Pinpoint the cell where the given text exists, returning its (x, y) midpoint coordinate. 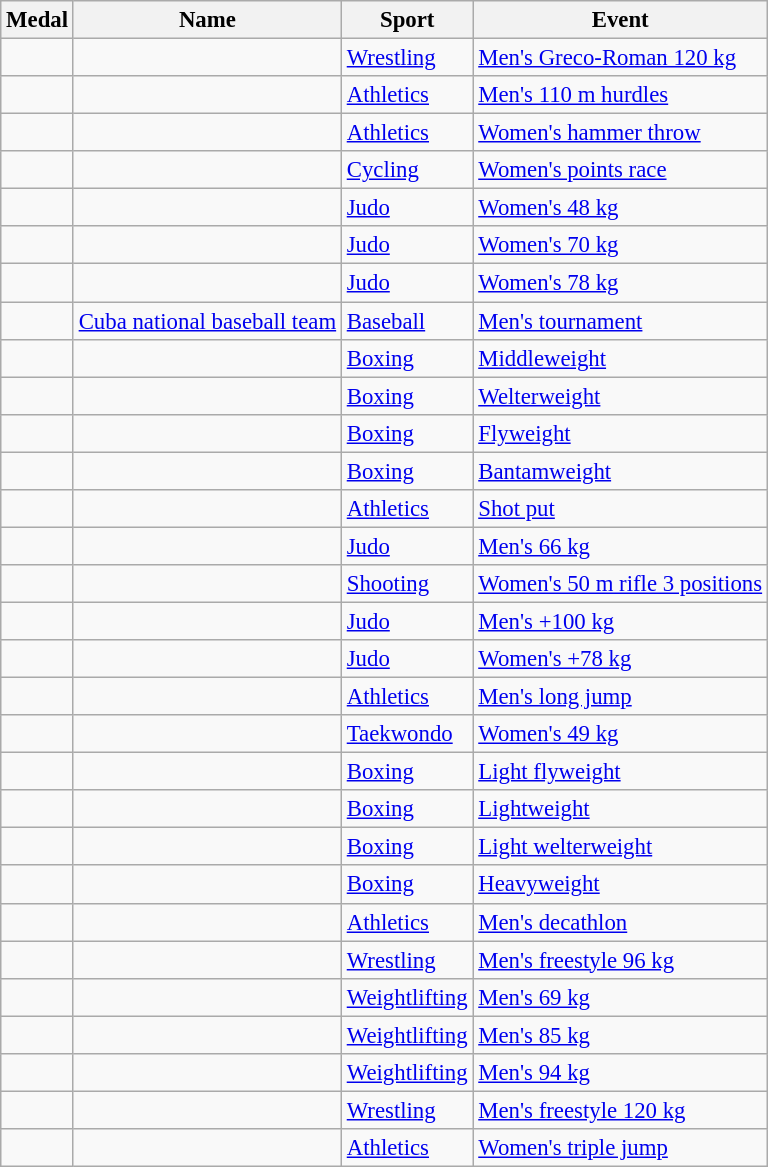
Cycling (407, 170)
Welterweight (620, 396)
Men's +100 kg (620, 621)
Men's 85 kg (620, 1035)
Baseball (407, 321)
Women's 48 kg (620, 208)
Name (207, 20)
Men's decathlon (620, 922)
Men's tournament (620, 321)
Men's 94 kg (620, 1073)
Flyweight (620, 433)
Women's 70 kg (620, 245)
Men's freestyle 120 kg (620, 1110)
Women's triple jump (620, 1148)
Women's +78 kg (620, 659)
Men's Greco-Roman 120 kg (620, 58)
Light welterweight (620, 847)
Shooting (407, 584)
Medal (38, 20)
Men's 69 kg (620, 997)
Sport (407, 20)
Bantamweight (620, 471)
Event (620, 20)
Light flyweight (620, 772)
Men's 110 m hurdles (620, 95)
Cuba national baseball team (207, 321)
Women's points race (620, 170)
Heavyweight (620, 885)
Taekwondo (407, 734)
Women's 49 kg (620, 734)
Men's long jump (620, 697)
Women's 50 m rifle 3 positions (620, 584)
Men's freestyle 96 kg (620, 960)
Middleweight (620, 358)
Women's hammer throw (620, 133)
Women's 78 kg (620, 283)
Shot put (620, 509)
Lightweight (620, 809)
Men's 66 kg (620, 546)
